Output the [x, y] coordinate of the center of the cell containing the given text.  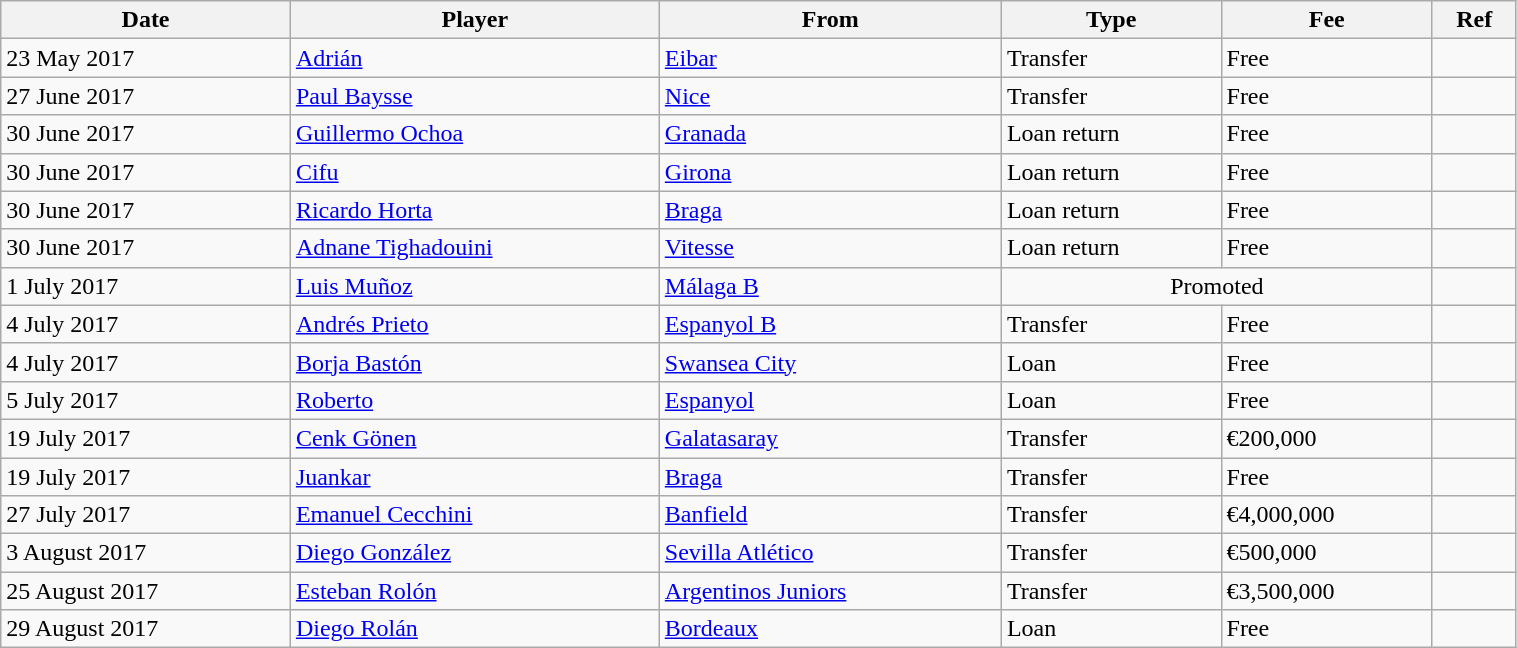
Bordeaux [830, 629]
Banfield [830, 515]
Espanyol [830, 400]
Cenk Gönen [474, 438]
Fee [1326, 20]
Vitesse [830, 248]
Andrés Prieto [474, 324]
Argentinos Juniors [830, 591]
1 July 2017 [146, 286]
Roberto [474, 400]
€500,000 [1326, 553]
Luis Muñoz [474, 286]
Type [1111, 20]
Eibar [830, 58]
Swansea City [830, 362]
Adrián [474, 58]
Esteban Rolón [474, 591]
Girona [830, 172]
Espanyol B [830, 324]
27 July 2017 [146, 515]
29 August 2017 [146, 629]
From [830, 20]
Málaga B [830, 286]
Diego Rolán [474, 629]
Juankar [474, 477]
Ricardo Horta [474, 210]
€200,000 [1326, 438]
3 August 2017 [146, 553]
Sevilla Atlético [830, 553]
Ref [1474, 20]
Guillermo Ochoa [474, 134]
27 June 2017 [146, 96]
Emanuel Cecchini [474, 515]
Granada [830, 134]
Nice [830, 96]
€4,000,000 [1326, 515]
€3,500,000 [1326, 591]
Diego González [474, 553]
Borja Bastón [474, 362]
Date [146, 20]
23 May 2017 [146, 58]
Player [474, 20]
5 July 2017 [146, 400]
25 August 2017 [146, 591]
Galatasaray [830, 438]
Adnane Tighadouini [474, 248]
Promoted [1216, 286]
Paul Baysse [474, 96]
Cifu [474, 172]
